Detect which cell encompasses the target text, then output its (X, Y) center coordinate. 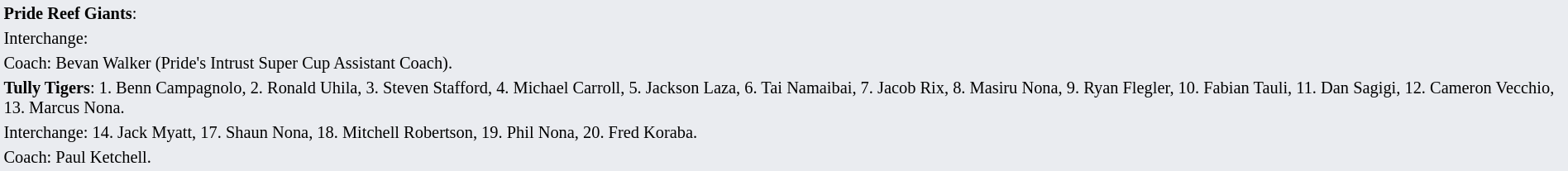
Pride Reef Giants: (784, 13)
Coach: Bevan Walker (Pride's Intrust Super Cup Assistant Coach). (784, 63)
Coach: Paul Ketchell. (784, 157)
Interchange: (784, 38)
Interchange: 14. Jack Myatt, 17. Shaun Nona, 18. Mitchell Robertson, 19. Phil Nona, 20. Fred Koraba. (784, 132)
